Return [X, Y] of the center of cell containing provided text 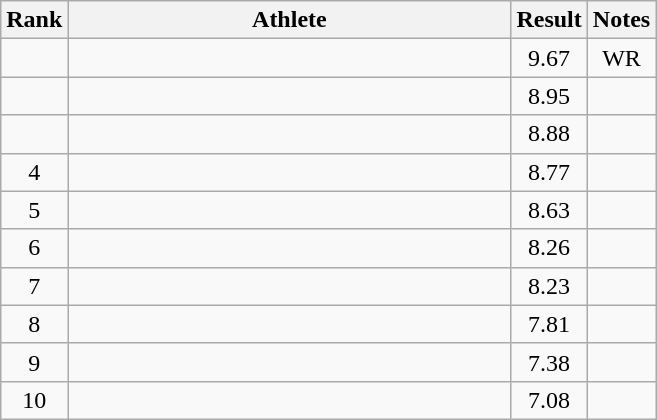
10 [34, 400]
5 [34, 210]
Result [549, 20]
7.08 [549, 400]
8.77 [549, 172]
6 [34, 248]
WR [621, 58]
Notes [621, 20]
8.26 [549, 248]
Athlete [290, 20]
8.88 [549, 134]
9.67 [549, 58]
9 [34, 362]
4 [34, 172]
Rank [34, 20]
8.95 [549, 96]
7.81 [549, 324]
8 [34, 324]
8.63 [549, 210]
7 [34, 286]
7.38 [549, 362]
8.23 [549, 286]
